Identify which cell holds the provided text, then report its [X, Y] central coordinate. 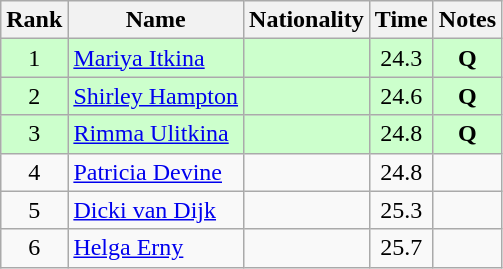
5 [34, 210]
6 [34, 248]
25.3 [401, 210]
Time [401, 20]
4 [34, 172]
Mariya Itkina [156, 58]
Patricia Devine [156, 172]
Rank [34, 20]
Rimma Ulitkina [156, 134]
24.3 [401, 58]
Shirley Hampton [156, 96]
25.7 [401, 248]
3 [34, 134]
Nationality [307, 20]
2 [34, 96]
Notes [467, 20]
1 [34, 58]
Dicki van Dijk [156, 210]
Name [156, 20]
Helga Erny [156, 248]
24.6 [401, 96]
